Determine the [x, y] coordinate at the center of the cell enclosing the given text.  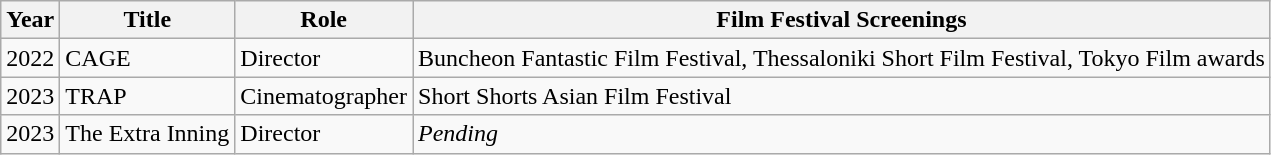
Cinematographer [324, 96]
Buncheon Fantastic Film Festival, Thessaloniki Short Film Festival, Tokyo Film awards [841, 58]
Film Festival Screenings [841, 20]
The Extra Inning [148, 134]
Short Shorts Asian Film Festival [841, 96]
2022 [30, 58]
Pending [841, 134]
TRAP [148, 96]
Year [30, 20]
Title [148, 20]
CAGE [148, 58]
Role [324, 20]
